Determine the [x, y] coordinate at the center of the cell enclosing the given text.  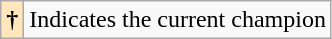
Indicates the current champion [178, 20]
† [12, 20]
